Pinpoint the cell where the given text exists, returning its [x, y] midpoint coordinate. 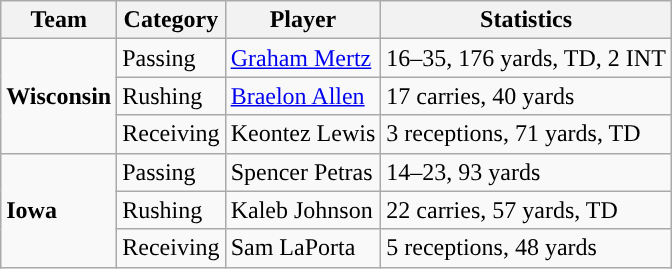
Graham Mertz [303, 58]
Iowa [59, 210]
16–35, 176 yards, TD, 2 INT [526, 58]
Statistics [526, 20]
22 carries, 57 yards, TD [526, 210]
Wisconsin [59, 96]
Player [303, 20]
Keontez Lewis [303, 134]
Kaleb Johnson [303, 210]
5 receptions, 48 yards [526, 248]
3 receptions, 71 yards, TD [526, 134]
Spencer Petras [303, 172]
Team [59, 20]
Sam LaPorta [303, 248]
17 carries, 40 yards [526, 96]
Braelon Allen [303, 96]
14–23, 93 yards [526, 172]
Category [171, 20]
